Return (X, Y) of the center of cell containing provided text 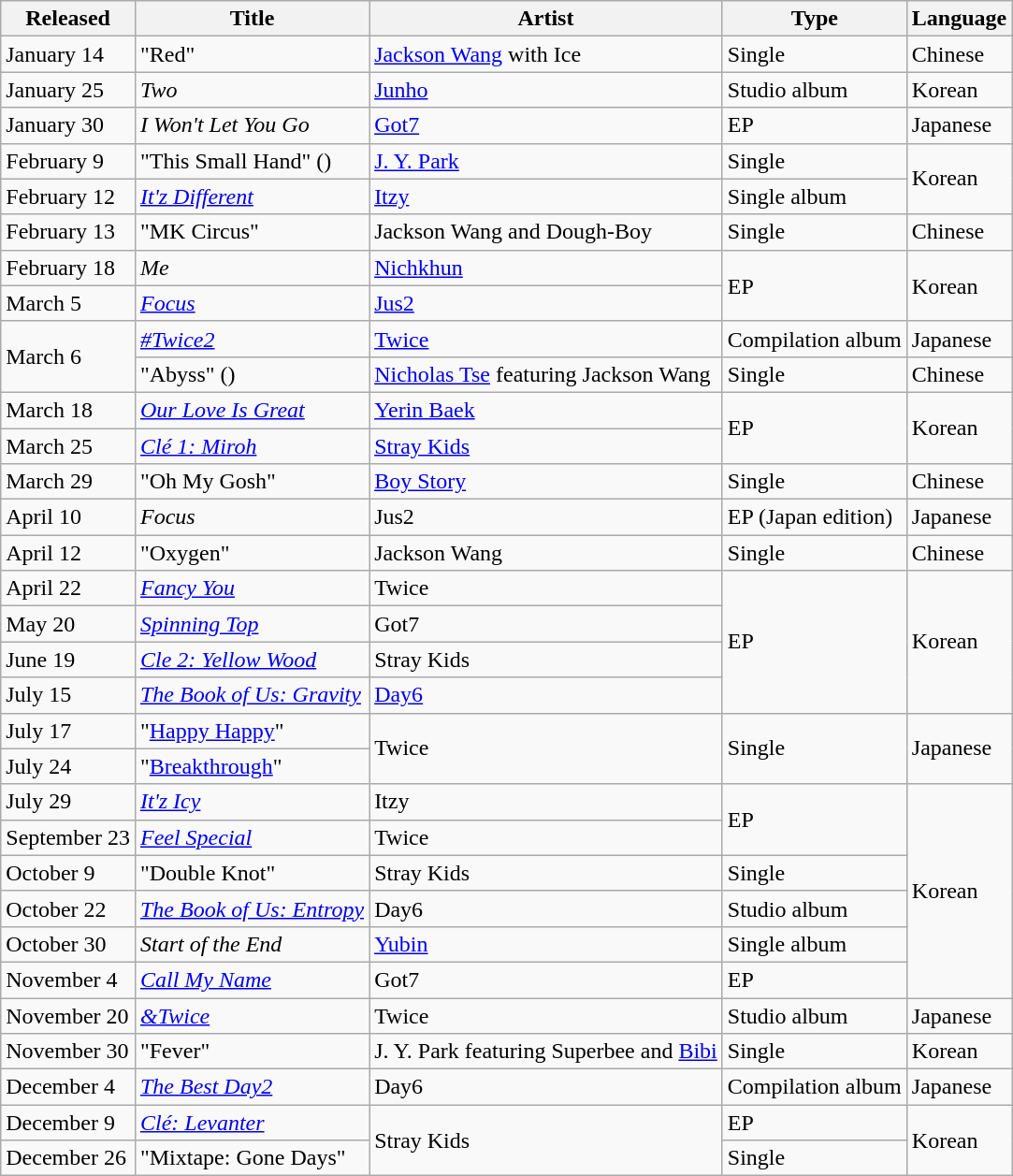
"Oxygen" (252, 553)
April 22 (68, 588)
November 30 (68, 1052)
March 6 (68, 356)
February 13 (68, 232)
It'z Different (252, 196)
"MK Circus" (252, 232)
March 25 (68, 446)
I Won't Let You Go (252, 125)
Jackson Wang (546, 553)
July 29 (68, 802)
March 29 (68, 482)
Our Love Is Great (252, 410)
"Mixtape: Gone Days" (252, 1158)
"This Small Hand" () (252, 161)
J. Y. Park featuring Superbee and Bibi (546, 1052)
December 26 (68, 1158)
March 5 (68, 303)
Artist (546, 19)
&Twice (252, 1015)
October 9 (68, 873)
"Oh My Gosh" (252, 482)
February 18 (68, 268)
Fancy You (252, 588)
December 4 (68, 1087)
September 23 (68, 837)
October 22 (68, 908)
Jackson Wang with Ice (546, 54)
The Book of Us: Gravity (252, 695)
Spinning Top (252, 624)
Clé: Levanter (252, 1123)
November 20 (68, 1015)
Feel Special (252, 837)
Title (252, 19)
Start of the End (252, 944)
Call My Name (252, 980)
December 9 (68, 1123)
Nichkhun (546, 268)
November 4 (68, 980)
July 15 (68, 695)
Junho (546, 90)
October 30 (68, 944)
EP (Japan edition) (814, 517)
The Book of Us: Entropy (252, 908)
"Double Knot" (252, 873)
June 19 (68, 660)
July 17 (68, 731)
Yubin (546, 944)
"Happy Happy" (252, 731)
Me (252, 268)
January 30 (68, 125)
April 10 (68, 517)
January 25 (68, 90)
J. Y. Park (546, 161)
March 18 (68, 410)
Clé 1: Miroh (252, 446)
April 12 (68, 553)
Nicholas Tse featuring Jackson Wang (546, 374)
"Fever" (252, 1052)
Two (252, 90)
#Twice2 (252, 339)
"Breakthrough" (252, 766)
February 9 (68, 161)
"Abyss" () (252, 374)
It'z Icy (252, 802)
Cle 2: Yellow Wood (252, 660)
"Red" (252, 54)
May 20 (68, 624)
Released (68, 19)
January 14 (68, 54)
Boy Story (546, 482)
February 12 (68, 196)
July 24 (68, 766)
Language (959, 19)
The Best Day2 (252, 1087)
Type (814, 19)
Jackson Wang and Dough-Boy (546, 232)
Yerin Baek (546, 410)
